Find where the given text appears and provide that cell's center as [x, y] coordinate. 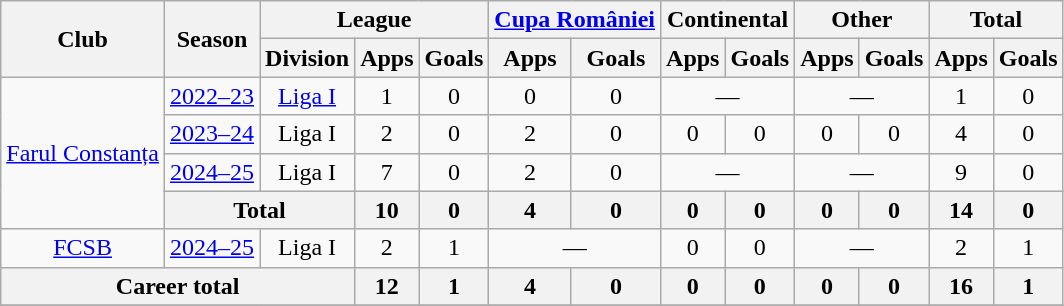
Cupa României [575, 20]
Farul Constanța [83, 153]
2023–24 [212, 134]
Continental [728, 20]
9 [961, 172]
Career total [178, 286]
16 [961, 286]
Club [83, 39]
2022–23 [212, 96]
10 [387, 210]
7 [387, 172]
Other [862, 20]
League [374, 20]
12 [387, 286]
Division [308, 58]
14 [961, 210]
FCSB [83, 248]
Season [212, 39]
